From the cell containing the given text, extract its center point as (X, Y) coordinate. 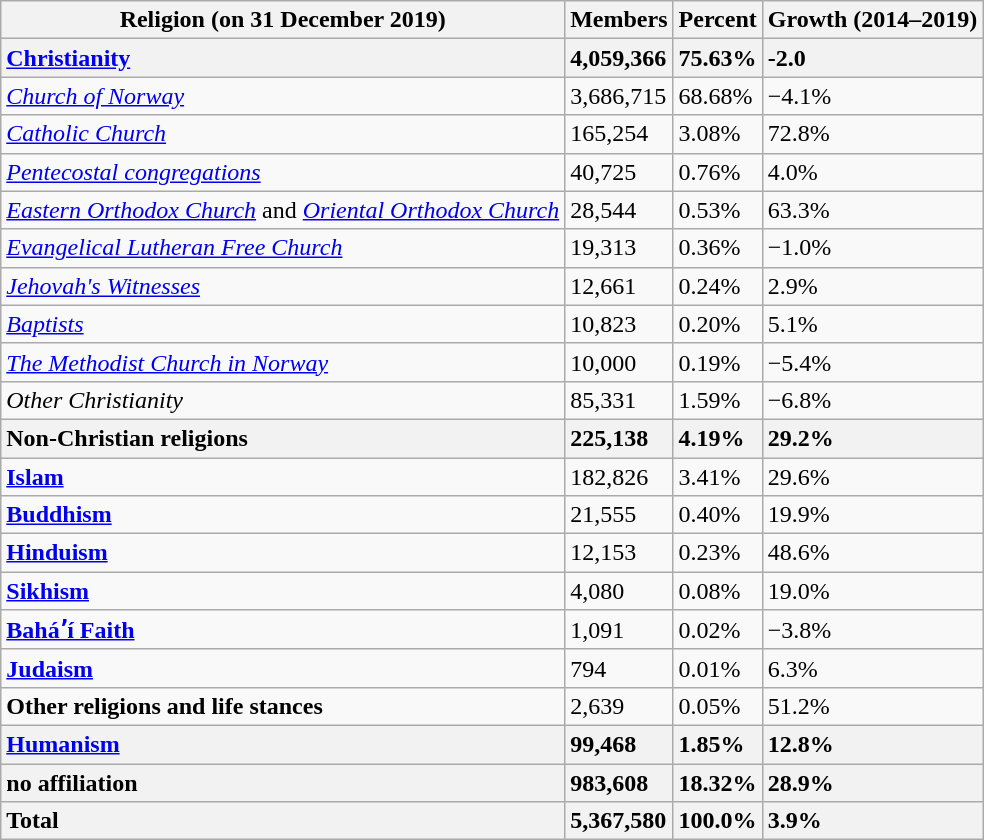
0.20% (718, 324)
19,313 (619, 248)
Religion (on 31 December 2019) (283, 20)
4,080 (619, 591)
225,138 (619, 438)
−6.8% (872, 400)
1.85% (718, 744)
40,725 (619, 172)
28,544 (619, 210)
3.41% (718, 477)
0.76% (718, 172)
Islam (283, 477)
Pentecostal congregations (283, 172)
5.1% (872, 324)
−5.4% (872, 362)
0.53% (718, 210)
10,823 (619, 324)
0.36% (718, 248)
182,826 (619, 477)
0.02% (718, 630)
4,059,366 (619, 58)
6.3% (872, 668)
−1.0% (872, 248)
19.0% (872, 591)
18.32% (718, 783)
Humanism (283, 744)
68.68% (718, 96)
165,254 (619, 134)
1,091 (619, 630)
794 (619, 668)
−4.1% (872, 96)
0.40% (718, 515)
85,331 (619, 400)
75.63% (718, 58)
Growth (2014–2019) (872, 20)
Hinduism (283, 553)
0.19% (718, 362)
51.2% (872, 706)
Percent (718, 20)
5,367,580 (619, 821)
0.05% (718, 706)
72.8% (872, 134)
Other Christianity (283, 400)
4.0% (872, 172)
0.08% (718, 591)
983,608 (619, 783)
10,000 (619, 362)
Christianity (283, 58)
The Methodist Church in Norway (283, 362)
12.8% (872, 744)
3,686,715 (619, 96)
Baptists (283, 324)
2.9% (872, 286)
3.08% (718, 134)
99,468 (619, 744)
21,555 (619, 515)
Judaism (283, 668)
29.2% (872, 438)
no affiliation (283, 783)
Catholic Church (283, 134)
0.24% (718, 286)
48.6% (872, 553)
-2.0 (872, 58)
0.01% (718, 668)
Jehovah's Witnesses (283, 286)
28.9% (872, 783)
Baháʼí Faith (283, 630)
Eastern Orthodox Church and Oriental Orthodox Church (283, 210)
100.0% (718, 821)
Sikhism (283, 591)
12,661 (619, 286)
Evangelical Lutheran Free Church (283, 248)
−3.8% (872, 630)
0.23% (718, 553)
Buddhism (283, 515)
Total (283, 821)
Church of Norway (283, 96)
3.9% (872, 821)
2,639 (619, 706)
1.59% (718, 400)
63.3% (872, 210)
12,153 (619, 553)
Members (619, 20)
4.19% (718, 438)
29.6% (872, 477)
Non-Christian religions (283, 438)
Other religions and life stances (283, 706)
19.9% (872, 515)
